Output the [x, y] coordinate of the center of the cell containing the given text.  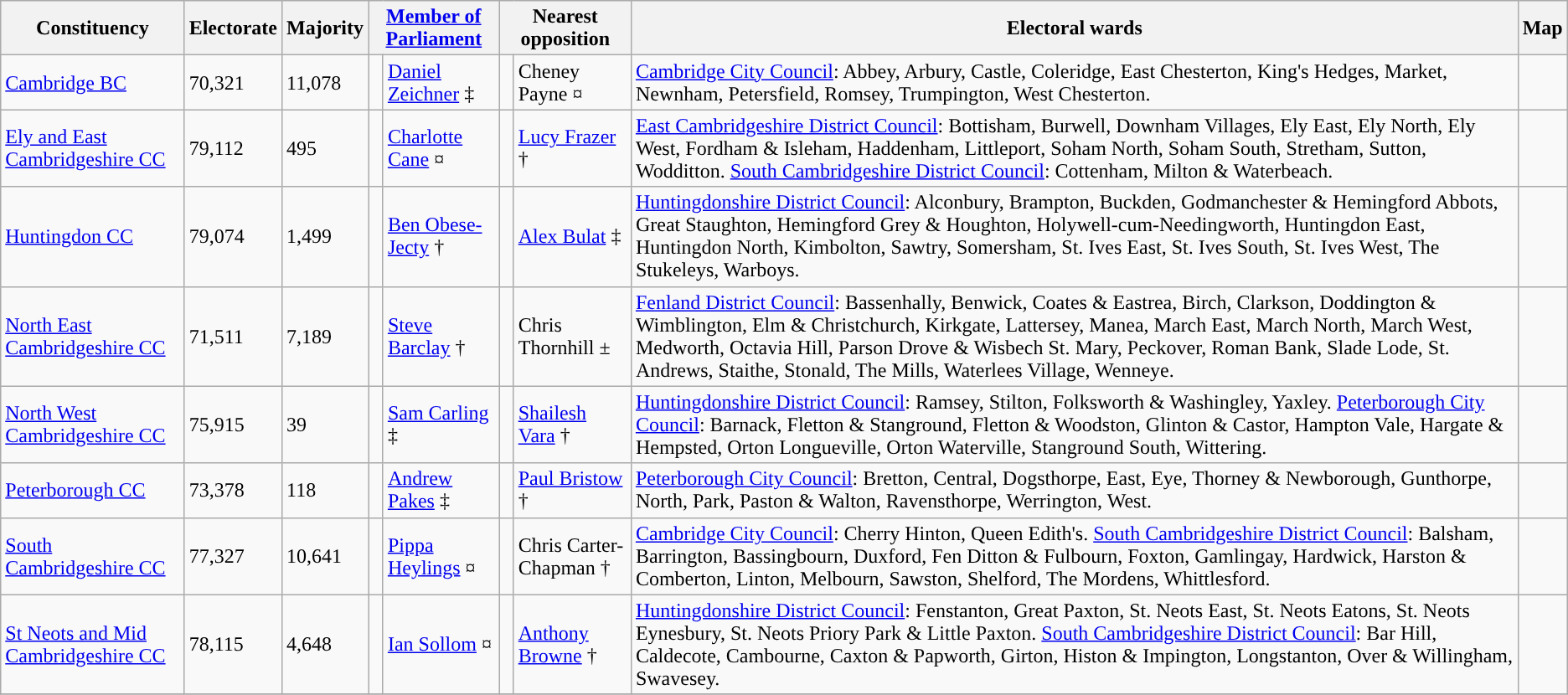
South Cambridgeshire CC [92, 556]
79,112 [233, 148]
Electorate [233, 28]
118 [325, 491]
Cheney Payne ¤ [572, 82]
79,074 [233, 236]
39 [325, 425]
77,327 [233, 556]
Chris Thornhill ± [572, 337]
Shailesh Vara † [572, 425]
Cambridge BC [92, 82]
Daniel Zeichner ‡ [441, 82]
North West Cambridgeshire CC [92, 425]
Ben Obese-Jecty † [441, 236]
Peterborough CC [92, 491]
Steve Barclay † [441, 337]
495 [325, 148]
71,511 [233, 337]
73,378 [233, 491]
Chris Carter-Chapman † [572, 556]
Charlotte Cane ¤ [441, 148]
Ian Sollom ¤ [441, 645]
Nearest opposition [565, 28]
Member of Parliament [434, 28]
St Neots and Mid Cambridgeshire CC [92, 645]
Majority [325, 28]
4,648 [325, 645]
Andrew Pakes ‡ [441, 491]
10,641 [325, 556]
Map [1543, 28]
Lucy Frazer † [572, 148]
7,189 [325, 337]
Huntingdon CC [92, 236]
Constituency [92, 28]
70,321 [233, 82]
78,115 [233, 645]
Sam Carling ‡ [441, 425]
Pippa Heylings ¤ [441, 556]
1,499 [325, 236]
Paul Bristow † [572, 491]
Anthony Browne † [572, 645]
75,915 [233, 425]
Ely and East Cambridgeshire CC [92, 148]
Electoral wards [1074, 28]
11,078 [325, 82]
Alex Bulat ‡ [572, 236]
North East Cambridgeshire CC [92, 337]
